Locate the cell with the specified text and output its [X, Y] center coordinate. 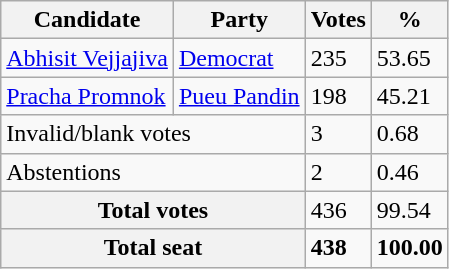
Pueu Pandin [239, 96]
100.00 [410, 248]
436 [338, 210]
Party [239, 20]
2 [338, 172]
Total votes [153, 210]
3 [338, 134]
45.21 [410, 96]
Votes [338, 20]
Invalid/blank votes [153, 134]
99.54 [410, 210]
Total seat [153, 248]
Abstentions [153, 172]
53.65 [410, 58]
0.46 [410, 172]
Democrat [239, 58]
Pracha Promnok [88, 96]
Abhisit Vejjajiva [88, 58]
198 [338, 96]
0.68 [410, 134]
Candidate [88, 20]
% [410, 20]
438 [338, 248]
235 [338, 58]
